Return [X, Y] of the center of cell containing provided text 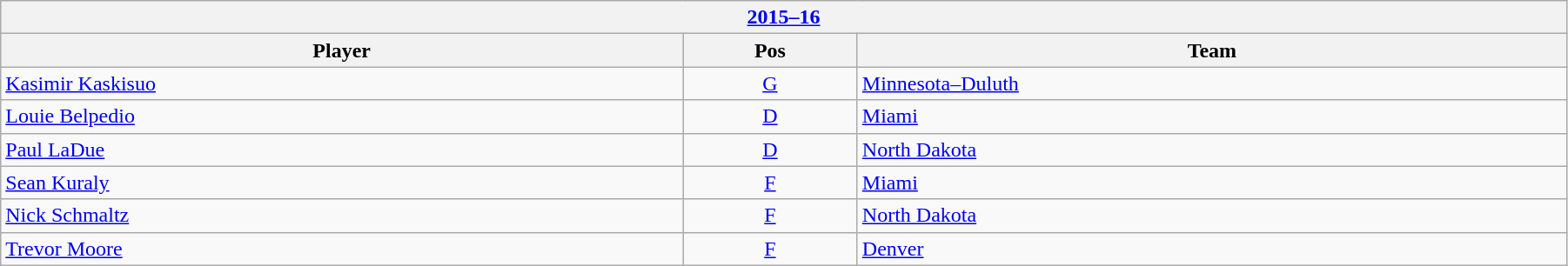
Pos [771, 50]
Kasimir Kaskisuo [342, 83]
Louie Belpedio [342, 116]
Paul LaDue [342, 150]
Team [1211, 50]
G [771, 83]
2015–16 [784, 17]
Denver [1211, 249]
Nick Schmaltz [342, 216]
Minnesota–Duluth [1211, 83]
Sean Kuraly [342, 183]
Trevor Moore [342, 249]
Player [342, 50]
